Return [x, y] of the center of cell containing provided text 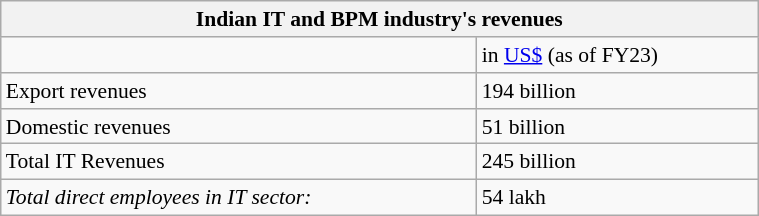
54 lakh [618, 197]
Total direct employees in IT sector: [239, 197]
194 billion [618, 91]
Export revenues [239, 91]
Domestic revenues [239, 126]
Total IT Revenues [239, 162]
245 billion [618, 162]
Indian IT and BPM industry's revenues [380, 19]
51 billion [618, 126]
in US$ (as of FY23) [618, 55]
